From the cell containing the given text, extract its center point as (X, Y) coordinate. 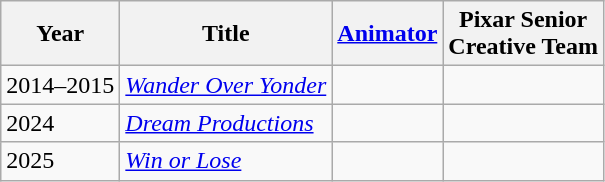
Win or Lose (226, 161)
Title (226, 34)
Dream Productions (226, 123)
Wander Over Yonder (226, 85)
Year (60, 34)
Animator (388, 34)
2024 (60, 123)
2014–2015 (60, 85)
2025 (60, 161)
Pixar SeniorCreative Team (524, 34)
